Detect which cell encompasses the target text, then output its [X, Y] center coordinate. 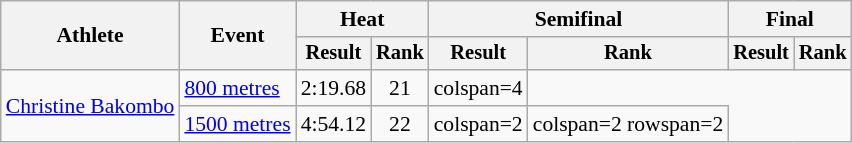
Christine Bakombo [90, 106]
Final [790, 19]
Event [237, 36]
800 metres [237, 88]
colspan=2 rowspan=2 [628, 124]
Heat [362, 19]
Semifinal [579, 19]
4:54.12 [334, 124]
1500 metres [237, 124]
2:19.68 [334, 88]
22 [400, 124]
Athlete [90, 36]
21 [400, 88]
colspan=4 [478, 88]
colspan=2 [478, 124]
